Output the (X, Y) coordinate of the center of the cell containing the given text.  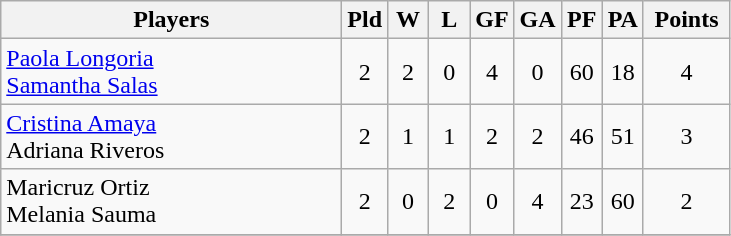
51 (622, 136)
GA (538, 20)
46 (582, 136)
23 (582, 202)
W (408, 20)
Pld (365, 20)
18 (622, 72)
PA (622, 20)
Cristina Amaya Adriana Riveros (172, 136)
Paola Longoria Samantha Salas (172, 72)
PF (582, 20)
Players (172, 20)
Maricruz Ortiz Melania Sauma (172, 202)
Points (686, 20)
L (450, 20)
GF (492, 20)
3 (686, 136)
